Detect which cell encompasses the target text, then output its (X, Y) center coordinate. 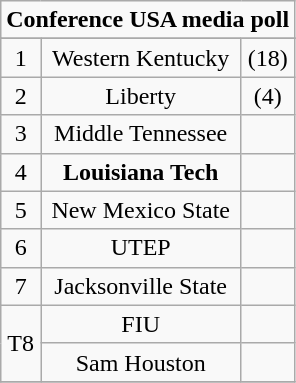
Louisiana Tech (141, 172)
4 (21, 172)
Sam Houston (141, 362)
New Mexico State (141, 210)
T8 (21, 343)
Middle Tennessee (141, 134)
Western Kentucky (141, 58)
Conference USA media poll (148, 20)
1 (21, 58)
3 (21, 134)
(18) (268, 58)
Jacksonville State (141, 286)
(4) (268, 96)
FIU (141, 324)
7 (21, 286)
5 (21, 210)
UTEP (141, 248)
Liberty (141, 96)
6 (21, 248)
2 (21, 96)
